Return the [X, Y] coordinate for the center point of the cell that contains the specified text.  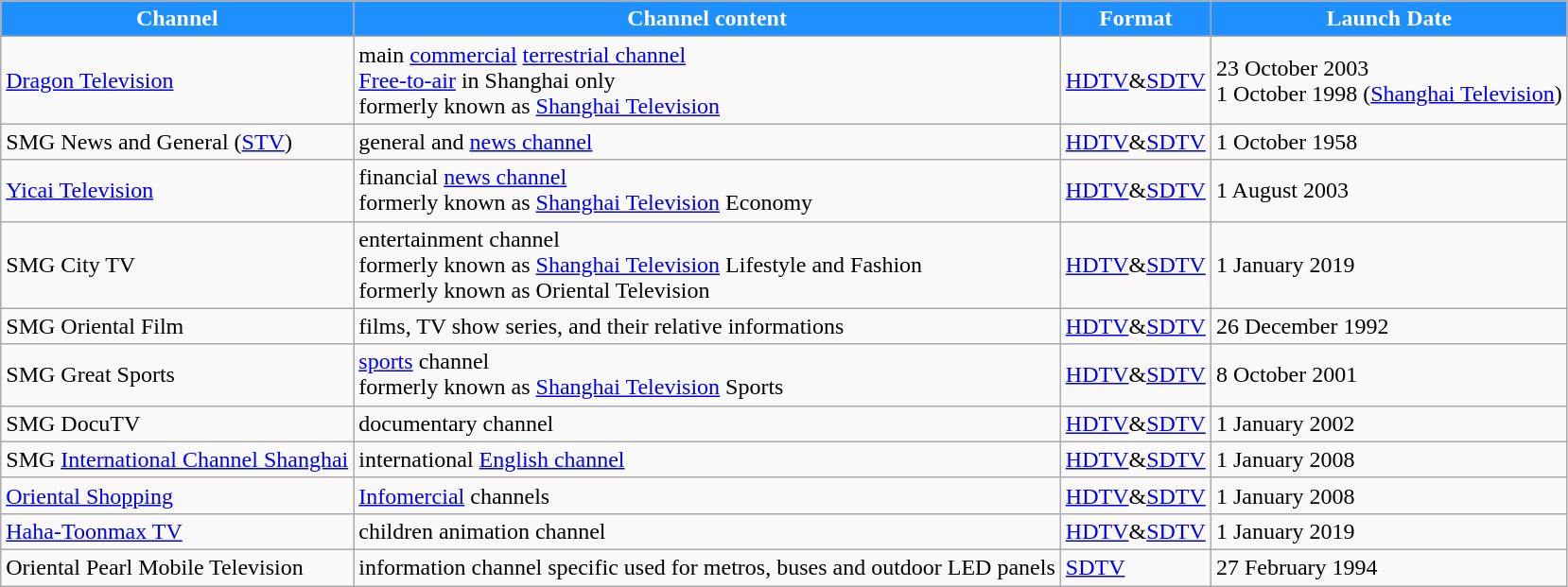
SMG News and General (STV) [178, 142]
international English channel [707, 459]
information channel specific used for metros, buses and outdoor LED panels [707, 567]
main commercial terrestrial channelFree-to-air in Shanghai onlyformerly known as Shanghai Television [707, 80]
8 October 2001 [1388, 374]
SMG International Channel Shanghai [178, 459]
1 January 2002 [1388, 423]
Format [1135, 19]
Channel content [707, 19]
Infomercial channels [707, 495]
Haha-Toonmax TV [178, 531]
Launch Date [1388, 19]
Oriental Pearl Mobile Television [178, 567]
children animation channel [707, 531]
23 October 20031 October 1998 (Shanghai Television) [1388, 80]
sports channelformerly known as Shanghai Television Sports [707, 374]
SMG DocuTV [178, 423]
SMG Great Sports [178, 374]
documentary channel [707, 423]
Channel [178, 19]
general and news channel [707, 142]
27 February 1994 [1388, 567]
films, TV show series, and their relative informations [707, 326]
entertainment channelformerly known as Shanghai Television Lifestyle and Fashionformerly known as Oriental Television [707, 265]
Oriental Shopping [178, 495]
SDTV [1135, 567]
Yicai Television [178, 191]
Dragon Television [178, 80]
1 October 1958 [1388, 142]
1 August 2003 [1388, 191]
financial news channelformerly known as Shanghai Television Economy [707, 191]
26 December 1992 [1388, 326]
SMG City TV [178, 265]
SMG Oriental Film [178, 326]
